Return the [X, Y] coordinate for the center point of the cell that contains the specified text.  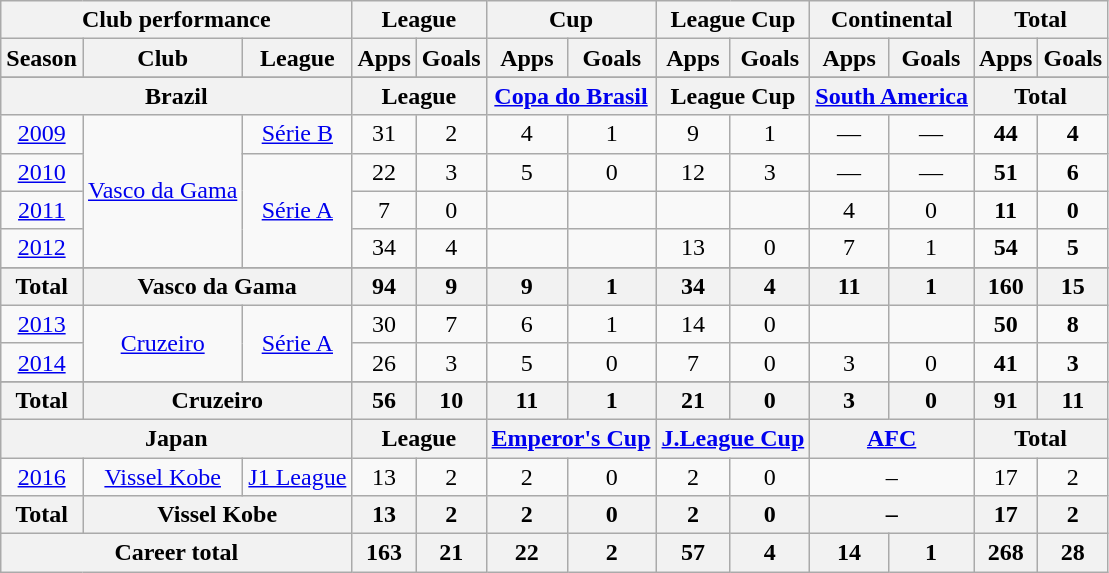
2010 [42, 172]
2009 [42, 134]
Continental [892, 20]
Club [162, 58]
2014 [42, 362]
160 [1006, 286]
56 [384, 400]
54 [1006, 248]
10 [451, 400]
Season [42, 58]
31 [384, 134]
57 [693, 553]
12 [693, 172]
South America [892, 96]
Cup [571, 20]
2012 [42, 248]
163 [384, 553]
51 [1006, 172]
26 [384, 362]
Série B [298, 134]
Brazil [176, 96]
Emperor's Cup [571, 438]
50 [1006, 324]
Japan [176, 438]
15 [1073, 286]
J.League Cup [733, 438]
44 [1006, 134]
AFC [892, 438]
2013 [42, 324]
8 [1073, 324]
268 [1006, 553]
2011 [42, 210]
91 [1006, 400]
Copa do Brasil [571, 96]
28 [1073, 553]
Career total [176, 553]
41 [1006, 362]
J1 League [298, 477]
94 [384, 286]
2016 [42, 477]
30 [384, 324]
Club performance [176, 20]
